Determine the [x, y] coordinate at the center of the cell enclosing the given text.  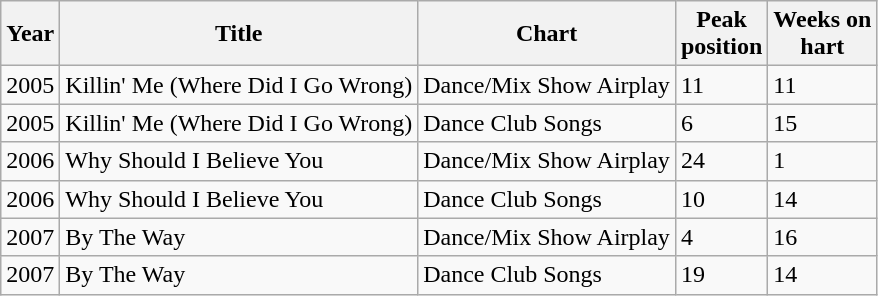
Title [239, 34]
16 [822, 237]
6 [721, 123]
4 [721, 237]
10 [721, 199]
Peakposition [721, 34]
Year [30, 34]
Chart [547, 34]
19 [721, 275]
24 [721, 161]
1 [822, 161]
Weeks onhart [822, 34]
15 [822, 123]
